Pinpoint the cell where the given text exists, returning its [X, Y] midpoint coordinate. 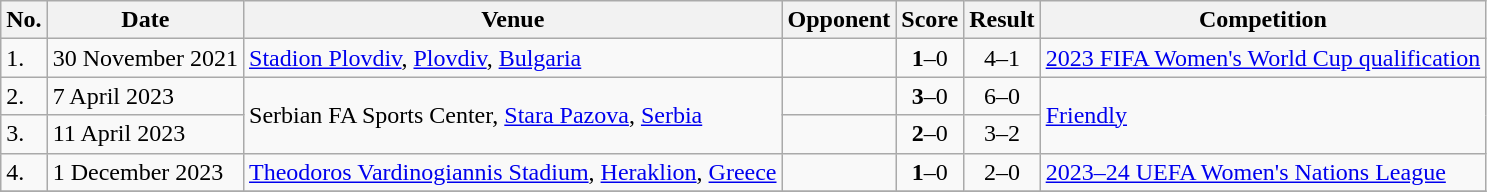
Stadion Plovdiv, Plovdiv, Bulgaria [514, 58]
Date [145, 20]
Score [930, 20]
6–0 [1002, 96]
3–0 [930, 96]
Theodoros Vardinogiannis Stadium, Heraklion, Greece [514, 172]
7 April 2023 [145, 96]
Friendly [1263, 115]
Serbian FA Sports Center, Stara Pazova, Serbia [514, 115]
No. [24, 20]
4–1 [1002, 58]
2023 FIFA Women's World Cup qualification [1263, 58]
11 April 2023 [145, 134]
Result [1002, 20]
1 December 2023 [145, 172]
2023–24 UEFA Women's Nations League [1263, 172]
Venue [514, 20]
3. [24, 134]
30 November 2021 [145, 58]
3–2 [1002, 134]
1. [24, 58]
Competition [1263, 20]
2. [24, 96]
4. [24, 172]
Opponent [839, 20]
